Extract the [X, Y] coordinate from the center of the cell holding the provided text.  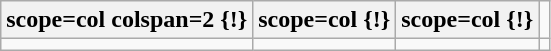
scope=col colspan=2 {!} [127, 20]
